From the cell containing the given text, extract its center point as (X, Y) coordinate. 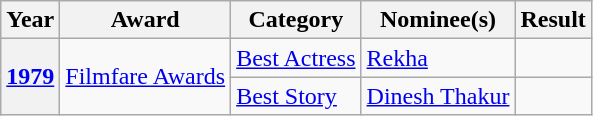
Year (30, 20)
Category (296, 20)
Filmfare Awards (146, 77)
Nominee(s) (438, 20)
Best Story (296, 96)
Dinesh Thakur (438, 96)
Rekha (438, 58)
Result (553, 20)
1979 (30, 77)
Award (146, 20)
Best Actress (296, 58)
